Capture the cell that displays the provided text and extract its [x, y] central coordinate. 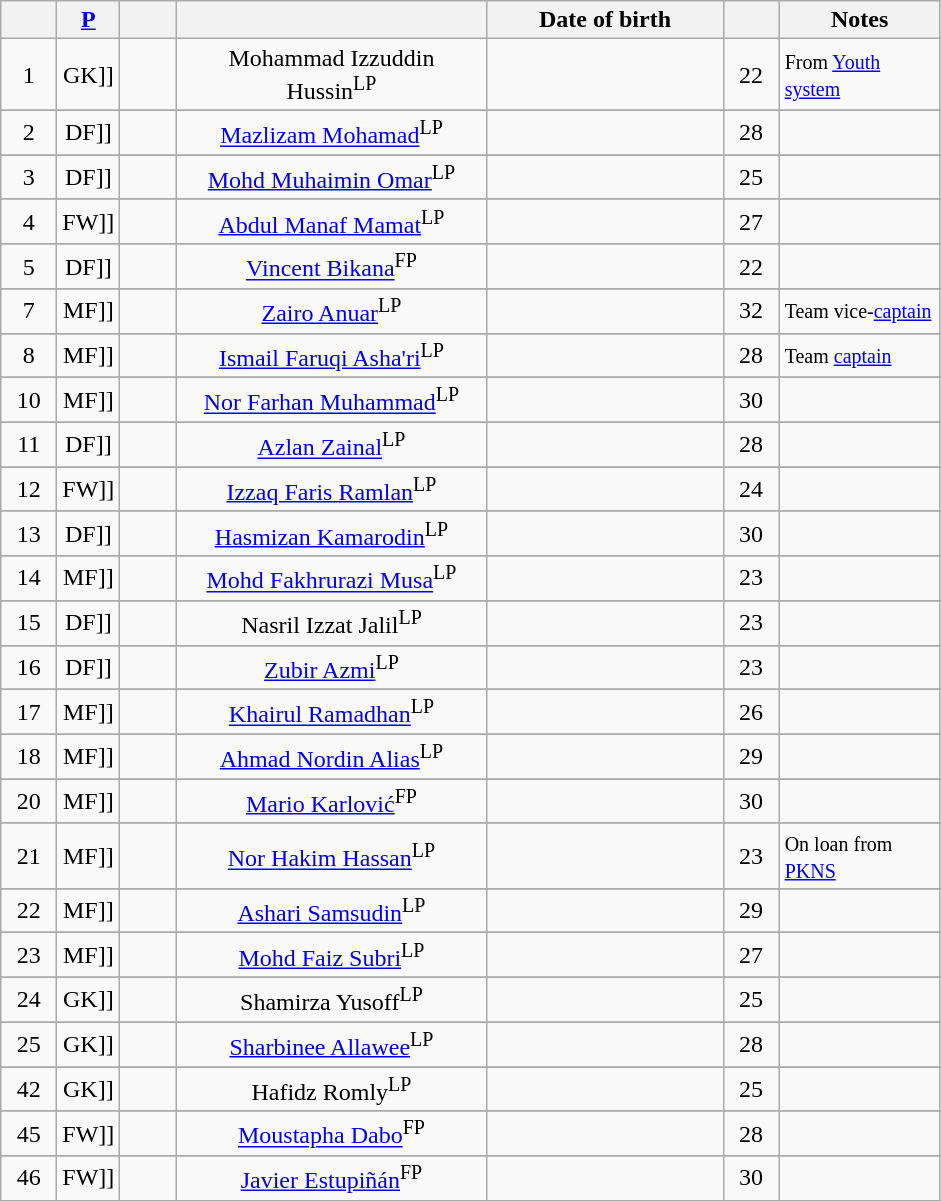
Khairul RamadhanLP [332, 712]
7 [29, 312]
32 [751, 312]
15 [29, 622]
46 [29, 1178]
Ashari SamsudinLP [332, 910]
Sharbinee AllaweeLP [332, 1044]
Nor Hakim HassanLP [332, 856]
5 [29, 266]
1 [29, 75]
3 [29, 178]
Mazlizam MohamadLP [332, 132]
11 [29, 444]
Mohd Fakhrurazi MusaLP [332, 578]
18 [29, 756]
Ahmad Nordin AliasLP [332, 756]
On loan from PKNS [860, 856]
Hafidz RomlyLP [332, 1090]
Abdul Manaf MamatLP [332, 222]
26 [751, 712]
21 [29, 856]
13 [29, 534]
Zairo AnuarLP [332, 312]
Ismail Faruqi Asha'riLP [332, 356]
P [88, 20]
17 [29, 712]
Nasril Izzat JalilLP [332, 622]
Mario KarlovićFP [332, 802]
Azlan ZainalLP [332, 444]
Notes [860, 20]
10 [29, 400]
From Youth system [860, 75]
Mohd Faiz SubriLP [332, 956]
16 [29, 668]
45 [29, 1134]
8 [29, 356]
Team vice-captain [860, 312]
42 [29, 1090]
Date of birth [605, 20]
Team captain [860, 356]
Vincent BikanaFP [332, 266]
Nor Farhan MuhammadLP [332, 400]
2 [29, 132]
Shamirza YusoffLP [332, 1000]
Mohd Muhaimin OmarLP [332, 178]
Izzaq Faris RamlanLP [332, 490]
Zubir AzmiLP [332, 668]
14 [29, 578]
Hasmizan KamarodinLP [332, 534]
Moustapha DaboFP [332, 1134]
20 [29, 802]
12 [29, 490]
Mohammad Izzuddin HussinLP [332, 75]
Javier EstupiñánFP [332, 1178]
4 [29, 222]
